Output the (x, y) coordinate of the center of the cell containing the given text.  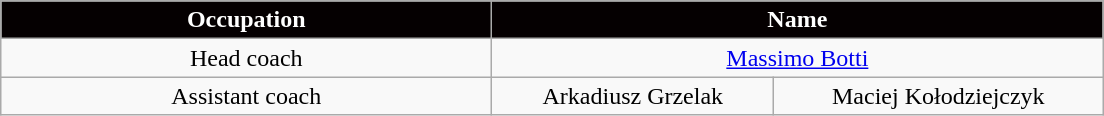
Name (798, 20)
Occupation (246, 20)
Maciej Kołodziejczyk (938, 96)
Assistant coach (246, 96)
Arkadiusz Grzelak (633, 96)
Head coach (246, 58)
Massimo Botti (798, 58)
